Detect which cell encompasses the target text, then output its [X, Y] center coordinate. 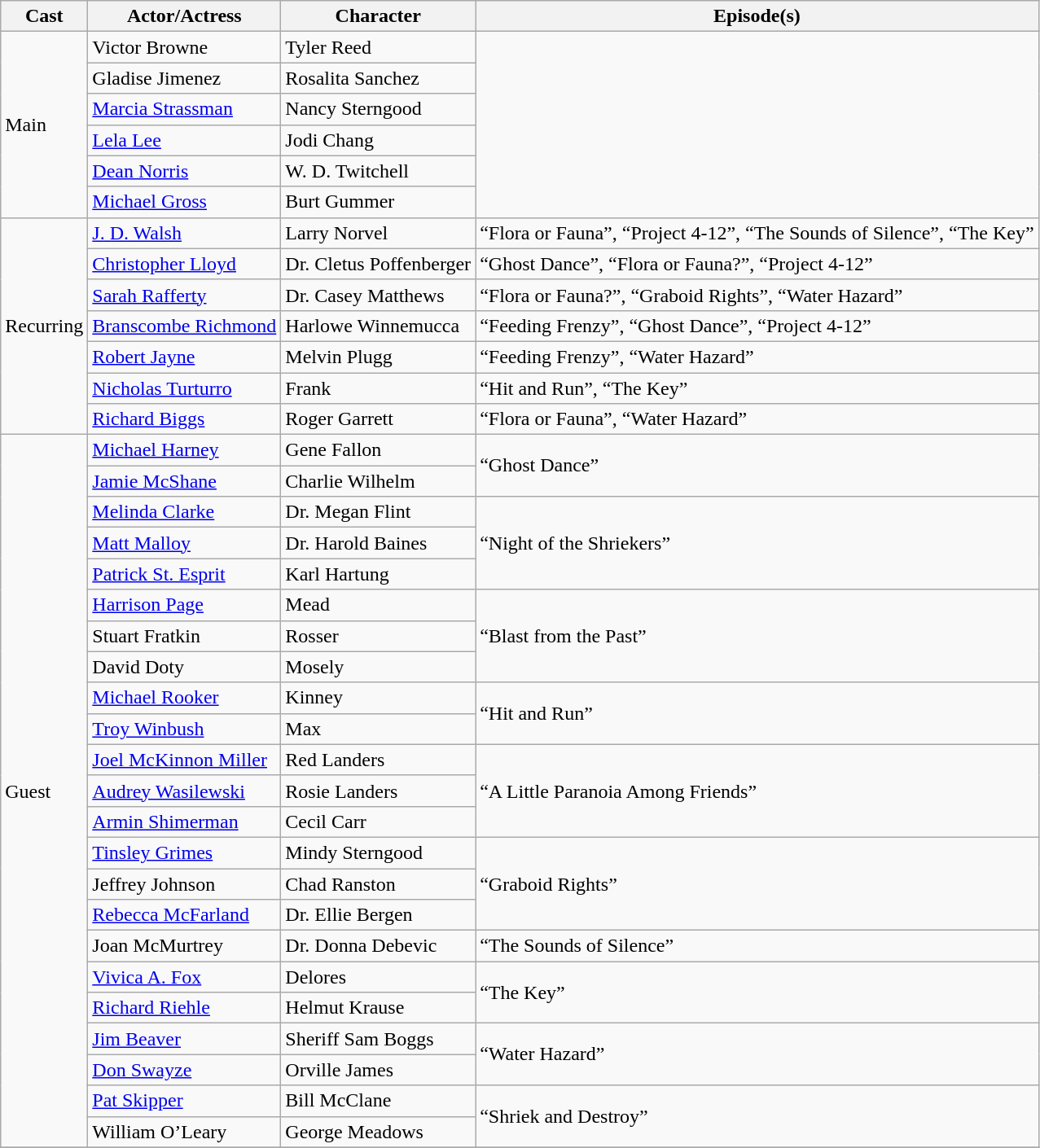
Richard Riehle [184, 1008]
Nancy Sterngood [378, 109]
“Hit and Run” [757, 713]
Stuart Fratkin [184, 636]
“Blast from the Past” [757, 636]
“Flora or Fauna”, “Project 4-12”, “The Sounds of Silence”, “The Key” [757, 233]
Jamie McShane [184, 481]
Dr. Megan Flint [378, 512]
Mead [378, 605]
Actor/Actress [184, 16]
Michael Harney [184, 450]
Roger Garrett [378, 419]
Character [378, 16]
Helmut Krause [378, 1008]
Rebecca McFarland [184, 915]
Larry Norvel [378, 233]
Jeffrey Johnson [184, 883]
Marcia Strassman [184, 109]
Main [44, 125]
“Shriek and Destroy” [757, 1116]
Christopher Lloyd [184, 264]
Melinda Clarke [184, 512]
“Flora or Fauna?”, “Graboid Rights”, “Water Hazard” [757, 295]
Max [378, 729]
“Ghost Dance” [757, 466]
Joan McMurtrey [184, 946]
Melvin Plugg [378, 357]
Troy Winbush [184, 729]
Cecil Carr [378, 822]
Richard Biggs [184, 419]
Don Swayze [184, 1070]
William O’Leary [184, 1132]
Karl Hartung [378, 574]
Robert Jayne [184, 357]
Lela Lee [184, 140]
Joel McKinnon Miller [184, 760]
George Meadows [378, 1132]
Tinsley Grimes [184, 852]
Frank [378, 388]
Audrey Wasilewski [184, 791]
“Night of the Shriekers” [757, 543]
Gene Fallon [378, 450]
Cast [44, 16]
Harlowe Winnemucca [378, 326]
Matt Malloy [184, 543]
“The Sounds of Silence” [757, 946]
Chad Ranston [378, 883]
Dr. Cletus Poffenberger [378, 264]
“Graboid Rights” [757, 883]
Victor Browne [184, 47]
Branscombe Richmond [184, 326]
“Feeding Frenzy”, “Ghost Dance”, “Project 4-12” [757, 326]
Episode(s) [757, 16]
Mosely [378, 667]
Gladise Jimenez [184, 78]
“The Key” [757, 992]
Dr. Ellie Bergen [378, 915]
Pat Skipper [184, 1101]
Harrison Page [184, 605]
Sarah Rafferty [184, 295]
Dr. Harold Baines [378, 543]
Michael Gross [184, 202]
Dr. Donna Debevic [378, 946]
Recurring [44, 326]
Michael Rooker [184, 698]
David Doty [184, 667]
Tyler Reed [378, 47]
Jodi Chang [378, 140]
“Water Hazard” [757, 1054]
Nicholas Turturro [184, 388]
“Flora or Fauna”, “Water Hazard” [757, 419]
Burt Gummer [378, 202]
Rosser [378, 636]
Mindy Sterngood [378, 852]
Charlie Wilhelm [378, 481]
Delores [378, 977]
“Feeding Frenzy”, “Water Hazard” [757, 357]
“A Little Paranoia Among Friends” [757, 791]
Patrick St. Esprit [184, 574]
Dean Norris [184, 171]
W. D. Twitchell [378, 171]
Sheriff Sam Boggs [378, 1039]
“Ghost Dance”, “Flora or Fauna?”, “Project 4-12” [757, 264]
Guest [44, 791]
Dr. Casey Matthews [378, 295]
Orville James [378, 1070]
J. D. Walsh [184, 233]
“Hit and Run”, “The Key” [757, 388]
Bill McClane [378, 1101]
Vivica A. Fox [184, 977]
Kinney [378, 698]
Red Landers [378, 760]
Rosie Landers [378, 791]
Armin Shimerman [184, 822]
Jim Beaver [184, 1039]
Rosalita Sanchez [378, 78]
